Capture the cell that displays the provided text and extract its (x, y) central coordinate. 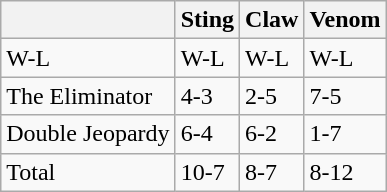
Claw (272, 20)
4-3 (207, 96)
6-4 (207, 134)
6-2 (272, 134)
Venom (345, 20)
Total (88, 172)
Double Jeopardy (88, 134)
The Eliminator (88, 96)
8-12 (345, 172)
7-5 (345, 96)
1-7 (345, 134)
8-7 (272, 172)
2-5 (272, 96)
Sting (207, 20)
10-7 (207, 172)
